Extract the [X, Y] coordinate from the center of the cell holding the provided text.  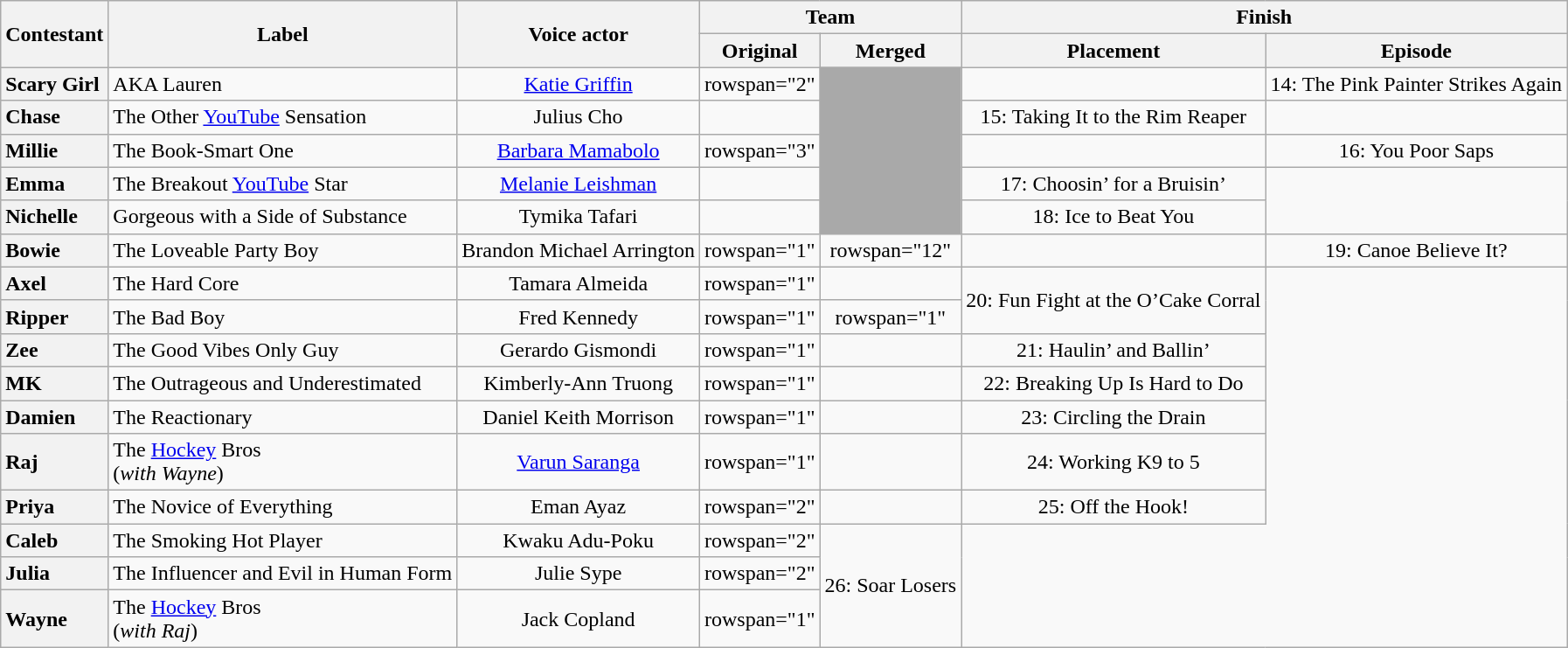
Tamara Almeida [579, 283]
Damien [54, 417]
Fred Kennedy [579, 317]
Voice actor [579, 34]
Nichelle [54, 217]
Barbara Mamabolo [579, 150]
Kimberly-Ann Truong [579, 383]
Merged [891, 51]
Julia [54, 574]
The Smoking Hot Player [283, 540]
The Hockey Bros(with Wayne) [283, 462]
The Reactionary [283, 417]
17: Choosin’ for a Bruisin’ [1114, 184]
Team [830, 17]
The Good Vibes Only Guy [283, 350]
25: Off the Hook! [1114, 507]
rowspan="3" [760, 150]
Katie Griffin [579, 84]
21: Haulin’ and Ballin’ [1114, 350]
Emma [54, 184]
22: Breaking Up Is Hard to Do [1114, 383]
AKA Lauren [283, 84]
Kwaku Adu-Poku [579, 540]
15: Taking It to the Rim Reaper [1114, 117]
The Influencer and Evil in Human Form [283, 574]
23: Circling the Drain [1114, 417]
20: Fun Fight at the O’Cake Corral [1114, 300]
Julius Cho [579, 117]
Axel [54, 283]
Placement [1114, 51]
16: You Poor Saps [1416, 150]
Julie Sype [579, 574]
Eman Ayaz [579, 507]
Gerardo Gismondi [579, 350]
Caleb [54, 540]
rowspan="12" [891, 250]
Ripper [54, 317]
Original [760, 51]
The Outrageous and Underestimated [283, 383]
The Bad Boy [283, 317]
Contestant [54, 34]
Raj [54, 462]
Priya [54, 507]
The Other YouTube Sensation [283, 117]
Jack Copland [579, 619]
Brandon Michael Arrington [579, 250]
18: Ice to Beat You [1114, 217]
Label [283, 34]
The Novice of Everything [283, 507]
The Book-Smart One [283, 150]
The Hockey Bros(with Raj) [283, 619]
26: Soar Losers [891, 586]
Varun Saranga [579, 462]
Episode [1416, 51]
The Loveable Party Boy [283, 250]
Bowie [54, 250]
Tymika Tafari [579, 217]
14: The Pink Painter Strikes Again [1416, 84]
Wayne [54, 619]
Melanie Leishman [579, 184]
Scary Girl [54, 84]
The Hard Core [283, 283]
Millie [54, 150]
19: Canoe Believe It? [1416, 250]
Chase [54, 117]
The Breakout YouTube Star [283, 184]
Gorgeous with a Side of Substance [283, 217]
Daniel Keith Morrison [579, 417]
Zee [54, 350]
MK [54, 383]
Finish [1264, 17]
24: Working K9 to 5 [1114, 462]
